Provide the (X, Y) coordinate of the cell's center where the given text is located.  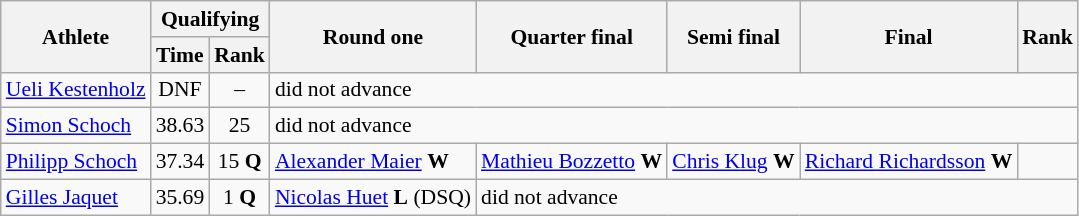
Mathieu Bozzetto W (572, 162)
Simon Schoch (76, 126)
Quarter final (572, 36)
Alexander Maier W (373, 162)
25 (240, 126)
Time (180, 55)
Qualifying (210, 19)
Philipp Schoch (76, 162)
38.63 (180, 126)
35.69 (180, 197)
Ueli Kestenholz (76, 90)
1 Q (240, 197)
Nicolas Huet L (DSQ) (373, 197)
Athlete (76, 36)
15 Q (240, 162)
Semi final (733, 36)
37.34 (180, 162)
Final (909, 36)
Chris Klug W (733, 162)
DNF (180, 90)
Richard Richardsson W (909, 162)
Round one (373, 36)
– (240, 90)
Gilles Jaquet (76, 197)
